Search for the cell housing the specified text and yield its (X, Y) center coordinate. 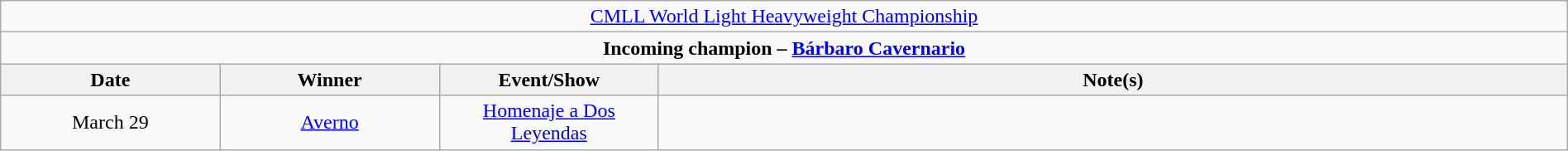
Averno (329, 123)
Note(s) (1113, 80)
Event/Show (549, 80)
Incoming champion – Bárbaro Cavernario (784, 48)
Winner (329, 80)
CMLL World Light Heavyweight Championship (784, 17)
March 29 (111, 123)
Homenaje a Dos Leyendas (549, 123)
Date (111, 80)
